Search for the cell housing the specified text and yield its (X, Y) center coordinate. 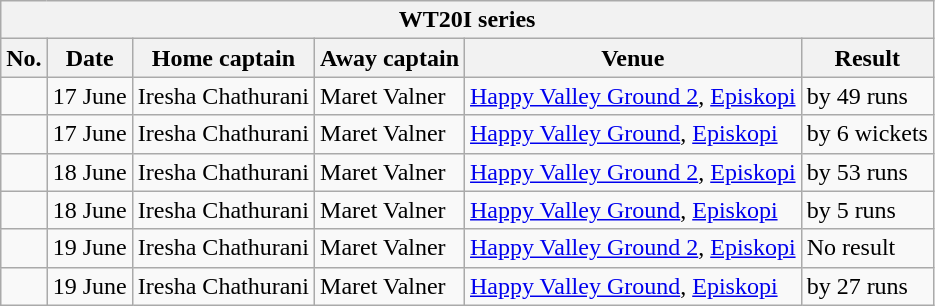
Result (867, 58)
Venue (634, 58)
by 27 runs (867, 286)
No. (24, 58)
by 53 runs (867, 172)
by 5 runs (867, 210)
by 6 wickets (867, 134)
Home captain (223, 58)
No result (867, 248)
Date (90, 58)
WT20I series (468, 20)
by 49 runs (867, 96)
Away captain (390, 58)
